Output the (x, y) coordinate of the center of the cell containing the given text.  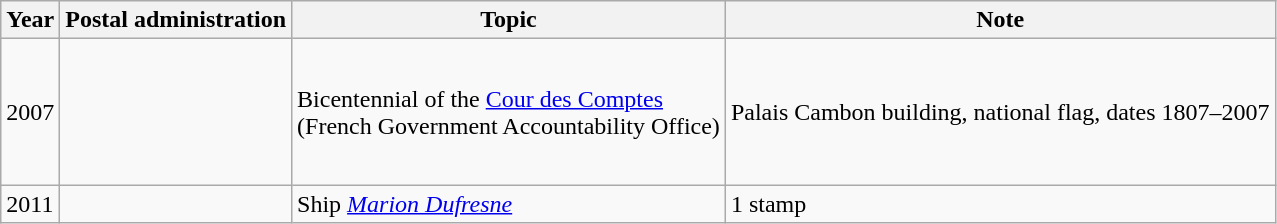
Year (30, 20)
Topic (509, 20)
1 stamp (1000, 204)
Bicentennial of the Cour des Comptes (French Government Accountability Office) (509, 112)
Ship Marion Dufresne (509, 204)
Palais Cambon building, national flag, dates 1807–2007 (1000, 112)
2011 (30, 204)
2007 (30, 112)
Note (1000, 20)
Postal administration (176, 20)
